Determine the [X, Y] coordinate at the center of the cell enclosing the given text.  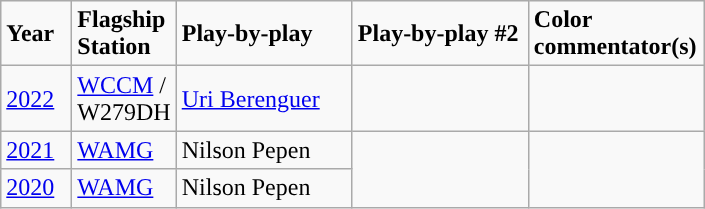
2022 [36, 98]
WCCM / W279DH [124, 98]
2021 [36, 150]
Year [36, 34]
Color commentator(s) [616, 34]
Play-by-play #2 [440, 34]
2020 [36, 188]
Uri Berenguer [264, 98]
Play-by-play [264, 34]
Flagship Station [124, 34]
